Locate the cell with the specified text and output its [X, Y] center coordinate. 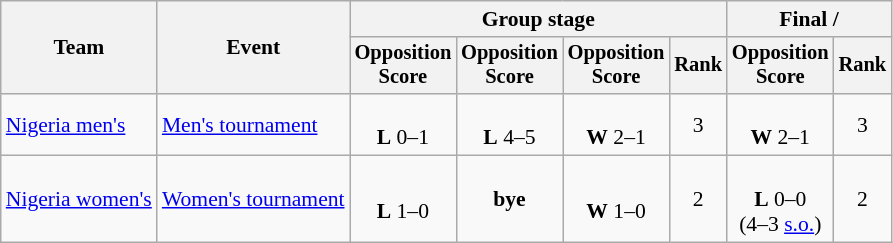
Final / [809, 19]
L 1–0 [404, 200]
bye [510, 200]
Team [79, 48]
W 1–0 [616, 200]
Nigeria men's [79, 124]
Men's tournament [254, 124]
Group stage [538, 19]
L 4–5 [510, 124]
L 0–0(4–3 s.o.) [780, 200]
L 0–1 [404, 124]
Nigeria women's [79, 200]
Event [254, 48]
Women's tournament [254, 200]
